Return the [X, Y] coordinate for the center point of the cell that contains the specified text.  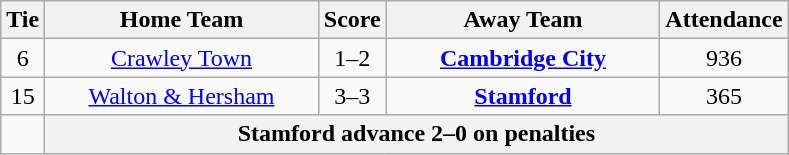
1–2 [352, 58]
Walton & Hersham [182, 96]
Crawley Town [182, 58]
15 [23, 96]
936 [724, 58]
365 [724, 96]
3–3 [352, 96]
Home Team [182, 20]
Attendance [724, 20]
Stamford advance 2–0 on penalties [416, 134]
Away Team [523, 20]
Cambridge City [523, 58]
6 [23, 58]
Tie [23, 20]
Stamford [523, 96]
Score [352, 20]
